Provide the (X, Y) coordinate of the cell's center where the given text is located.  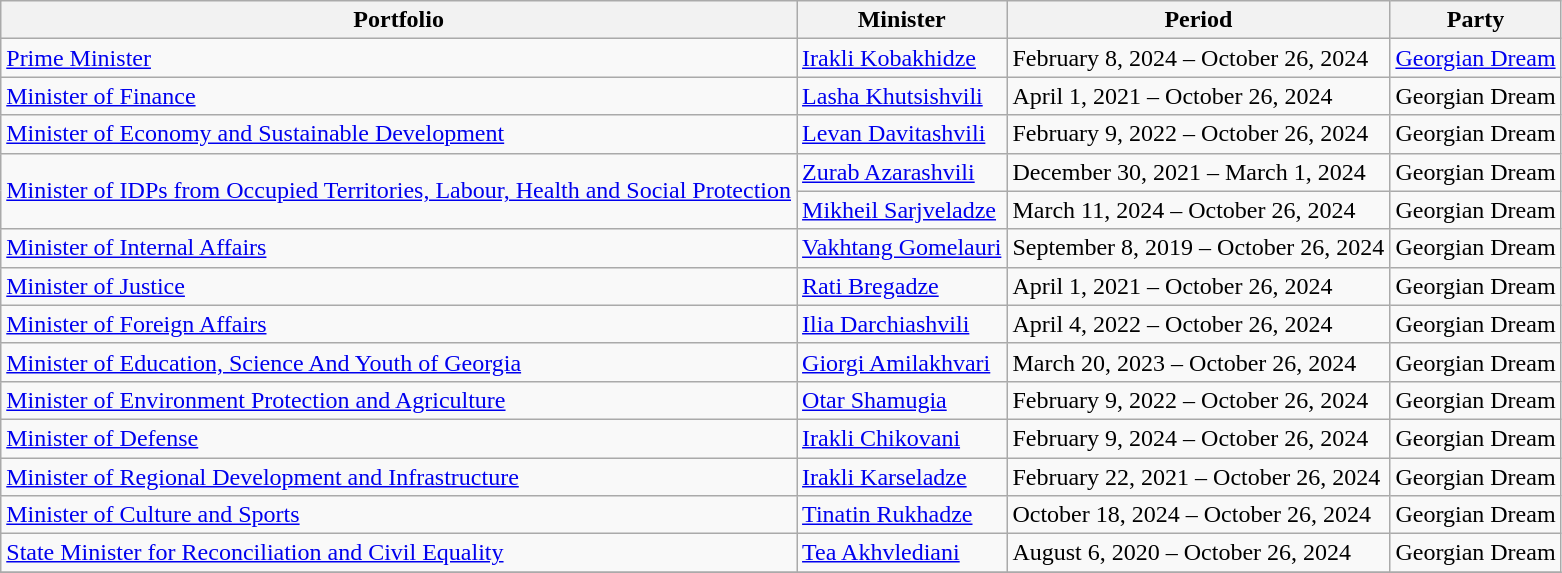
Ilia Darchiashvili (902, 324)
February 8, 2024 – October 26, 2024 (1198, 58)
Minister of Education, Science And Youth of Georgia (399, 362)
Minister of Economy and Sustainable Development (399, 134)
Irakli Chikovani (902, 438)
Tea Akhvlediani (902, 553)
Otar Shamugia (902, 400)
February 9, 2024 – October 26, 2024 (1198, 438)
Minister of Defense (399, 438)
Party (1476, 20)
October 18, 2024 – October 26, 2024 (1198, 515)
March 11, 2024 – October 26, 2024 (1198, 210)
Prime Minister (399, 58)
Vakhtang Gomelauri (902, 248)
Period (1198, 20)
Levan Davitashvili (902, 134)
Irakli Kobakhidze (902, 58)
Lasha Khutsishvili (902, 96)
Minister of Foreign Affairs (399, 324)
Minister of Internal Affairs (399, 248)
April 4, 2022 – October 26, 2024 (1198, 324)
Zurab Azarashvili (902, 172)
State Minister for Reconciliation and Civil Equality (399, 553)
Minister of Regional Development and Infrastructure (399, 477)
September 8, 2019 – October 26, 2024 (1198, 248)
February 22, 2021 – October 26, 2024 (1198, 477)
Tinatin Rukhadze (902, 515)
Minister of Justice (399, 286)
December 30, 2021 – March 1, 2024 (1198, 172)
Mikheil Sarjveladze (902, 210)
Minister (902, 20)
August 6, 2020 – October 26, 2024 (1198, 553)
Rati Bregadze (902, 286)
Minister of Culture and Sports (399, 515)
Minister of IDPs from Occupied Territories, Labour, Health and Social Protection (399, 191)
Giorgi Amilakhvari (902, 362)
March 20, 2023 – October 26, 2024 (1198, 362)
Minister of Environment Protection and Agriculture (399, 400)
Minister of Finance (399, 96)
Irakli Karseladze (902, 477)
Portfolio (399, 20)
